Capture the cell that displays the provided text and extract its (x, y) central coordinate. 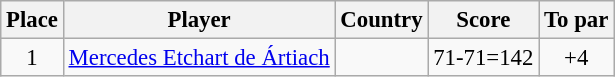
71-71=142 (484, 58)
Country (382, 20)
+4 (576, 58)
To par (576, 20)
1 (32, 58)
Score (484, 20)
Mercedes Etchart de Ártiach (199, 58)
Player (199, 20)
Place (32, 20)
